Scan for the cell matching the given text and deliver its [x, y] coordinate at center. 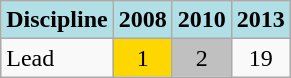
Lead [57, 58]
Discipline [57, 20]
2013 [260, 20]
2008 [142, 20]
2010 [202, 20]
19 [260, 58]
2 [202, 58]
1 [142, 58]
